From the cell containing the given text, extract its center point as (x, y) coordinate. 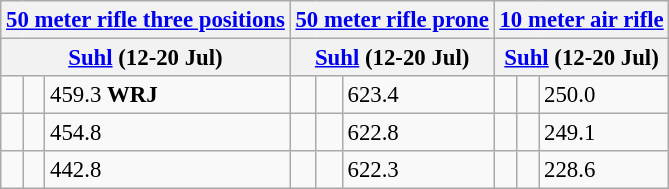
622.8 (418, 133)
459.3 WRJ (168, 95)
454.8 (168, 133)
10 meter air rifle (582, 20)
250.0 (604, 95)
442.8 (168, 170)
623.4 (418, 95)
50 meter rifle three positions (146, 20)
228.6 (604, 170)
50 meter rifle prone (392, 20)
622.3 (418, 170)
249.1 (604, 133)
